Pinpoint the cell where the given text exists, returning its [X, Y] midpoint coordinate. 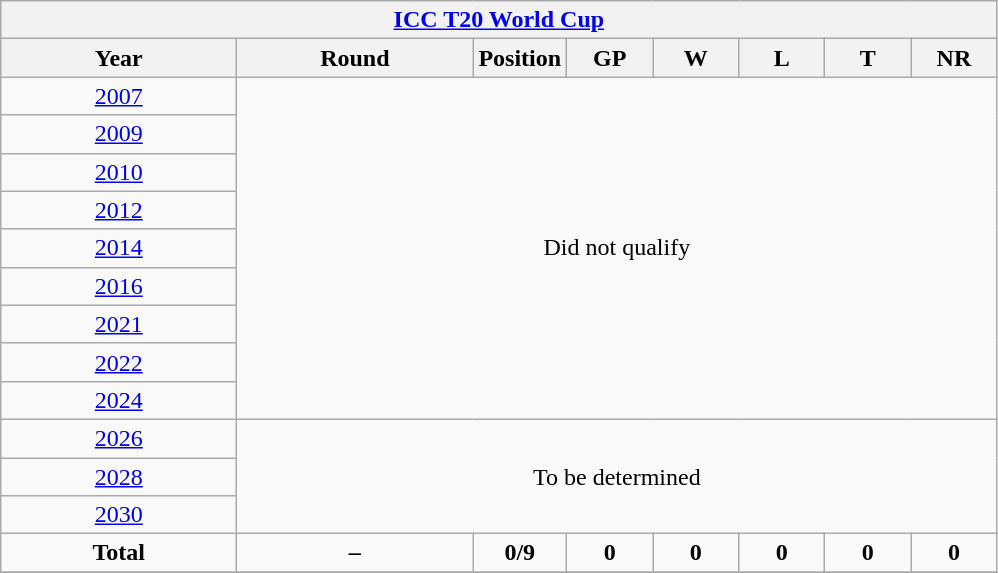
2030 [119, 515]
– [355, 553]
2026 [119, 438]
Year [119, 58]
Did not qualify [617, 248]
T [868, 58]
Total [119, 553]
2016 [119, 286]
To be determined [617, 476]
2028 [119, 477]
2014 [119, 248]
W [696, 58]
2007 [119, 96]
Position [520, 58]
NR [954, 58]
2010 [119, 172]
ICC T20 World Cup [499, 20]
2022 [119, 362]
L [782, 58]
2012 [119, 210]
2009 [119, 134]
2024 [119, 400]
Round [355, 58]
2021 [119, 324]
GP [610, 58]
0/9 [520, 553]
